Search for the cell housing the specified text and yield its (X, Y) center coordinate. 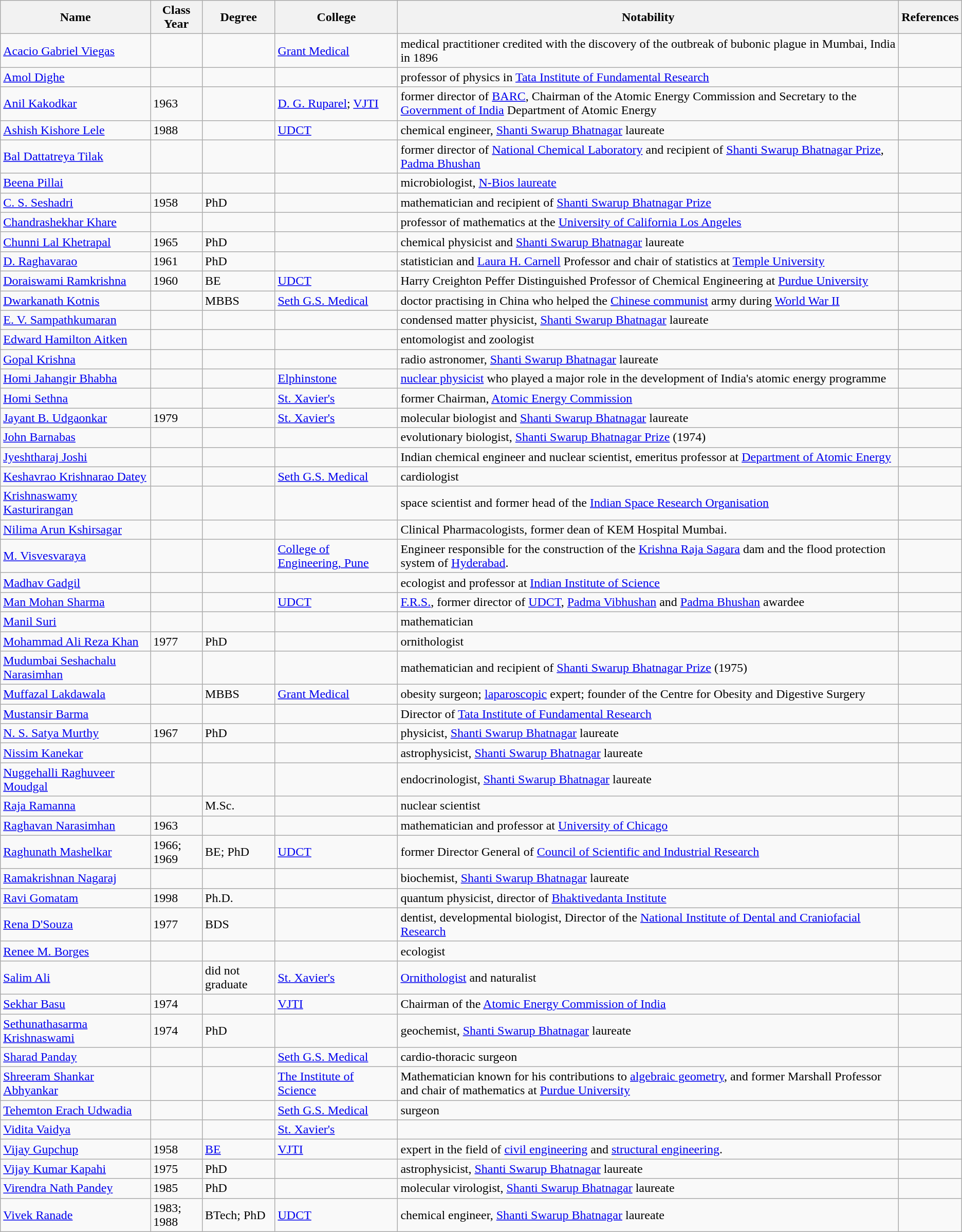
molecular biologist and Shanti Swarup Bhatnagar laureate (649, 418)
Sethunathasarma Krishnaswami (76, 1030)
cardio-thoracic surgeon (649, 1057)
nuclear scientist (649, 806)
Vivek Ranade (76, 1215)
Raghunath Mashelkar (76, 852)
Vijay Kumar Kapahi (76, 1169)
1961 (177, 261)
did not graduate (238, 978)
Bal Dattatreya Tilak (76, 156)
M. Visvesvaraya (76, 556)
Sharad Panday (76, 1057)
entomologist and zoologist (649, 340)
Ravi Gomatam (76, 898)
Ramakrishnan Nagaraj (76, 878)
ornithologist (649, 641)
condensed matter physicist, Shanti Swarup Bhatnagar laureate (649, 320)
Indian chemical engineer and nuclear scientist, emeritus professor at Department of Atomic Energy (649, 457)
College of Engineering, Pune (336, 556)
Raghavan Narasimhan (76, 825)
microbiologist, N-Bios laureate (649, 183)
mathematician (649, 621)
Name (76, 17)
former director of BARC, Chairman of the Atomic Energy Commission and Secretary to the Government of India Department of Atomic Energy (649, 104)
Keshavrao Krishnarao Datey (76, 476)
Ornithologist and naturalist (649, 978)
medical practitioner credited with the discovery of the outbreak of bubonic plague in Mumbai, India in 1896 (649, 50)
D. Raghavarao (76, 261)
former Chairman, Atomic Energy Commission (649, 398)
ecologist (649, 951)
C. S. Seshadri (76, 203)
Harry Creighton Peffer Distinguished Professor of Chemical Engineering at Purdue University (649, 281)
physicist, Shanti Swarup Bhatnagar laureate (649, 733)
Muffazal Lakdawala (76, 694)
BE; PhD (238, 852)
Notability (649, 17)
Nuggehalli Raghuveer Moudgal (76, 779)
dentist, developmental biologist, Director of the National Institute of Dental and Craniofacial Research (649, 924)
F.R.S., former director of UDCT, Padma Vibhushan and Padma Bhushan awardee (649, 602)
evolutionary biologist, Shanti Swarup Bhatnagar Prize (1974) (649, 437)
obesity surgeon; laparoscopic expert; founder of the Centre for Obesity and Digestive Surgery (649, 694)
Sekhar Basu (76, 1004)
Amol Dighe (76, 77)
Homi Sethna (76, 398)
professor of mathematics at the University of California Los Angeles (649, 222)
mathematician and recipient of Shanti Swarup Bhatnagar Prize (649, 203)
E. V. Sampathkumaran (76, 320)
College (336, 17)
ClassYear (177, 17)
mathematician and professor at University of Chicago (649, 825)
N. S. Satya Murthy (76, 733)
Mohammad Ali Reza Khan (76, 641)
radio astronomer, Shanti Swarup Bhatnagar laureate (649, 359)
Chunni Lal Khetrapal (76, 242)
D. G. Ruparel; VJTI (336, 104)
nuclear physicist who played a major role in the development of India's atomic energy programme (649, 379)
References (930, 17)
BTech; PhD (238, 1215)
Edward Hamilton Aitken (76, 340)
ecologist and professor at Indian Institute of Science (649, 582)
geochemist, Shanti Swarup Bhatnagar laureate (649, 1030)
Anil Kakodkar (76, 104)
Man Mohan Sharma (76, 602)
Raja Ramanna (76, 806)
1960 (177, 281)
statistician and Laura H. Carnell Professor and chair of statistics at Temple University (649, 261)
John Barnabas (76, 437)
1983; 1988 (177, 1215)
Mathematician known for his contributions to algebraic geometry, and former Marshall Professor and chair of mathematics at Purdue University (649, 1083)
Ph.D. (238, 898)
Ashish Kishore Lele (76, 130)
1988 (177, 130)
Clinical Pharmacologists, former dean of KEM Hospital Mumbai. (649, 529)
Jayant B. Udgaonkar (76, 418)
M.Sc. (238, 806)
Vijay Gupchup (76, 1149)
1979 (177, 418)
Mudumbai Seshachalu Narasimhan (76, 668)
Renee M. Borges (76, 951)
Manil Suri (76, 621)
1985 (177, 1188)
Acacio Gabriel Viegas (76, 50)
1966; 1969 (177, 852)
biochemist, Shanti Swarup Bhatnagar laureate (649, 878)
Krishnaswamy Kasturirangan (76, 503)
Chairman of the Atomic Energy Commission of India (649, 1004)
space scientist and former head of the Indian Space Research Organisation (649, 503)
Beena Pillai (76, 183)
Homi Jahangir Bhabha (76, 379)
Doraiswami Ramkrishna (76, 281)
doctor practising in China who helped the Chinese communist army during World War II (649, 301)
Degree (238, 17)
former Director General of Council of Scientific and Industrial Research (649, 852)
Jyeshtharaj Joshi (76, 457)
Nissim Kanekar (76, 753)
expert in the field of civil engineering and structural engineering. (649, 1149)
Madhav Gadgil (76, 582)
surgeon (649, 1110)
Engineer responsible for the construction of the Krishna Raja Sagara dam and the flood protection system of Hyderabad. (649, 556)
mathematician and recipient of Shanti Swarup Bhatnagar Prize (1975) (649, 668)
1998 (177, 898)
chemical physicist and Shanti Swarup Bhatnagar laureate (649, 242)
quantum physicist, director of Bhaktivedanta Institute (649, 898)
Director of Tata Institute of Fundamental Research (649, 714)
The Institute of Science (336, 1083)
former director of National Chemical Laboratory and recipient of Shanti Swarup Bhatnagar Prize, Padma Bhushan (649, 156)
BDS (238, 924)
Mustansir Barma (76, 714)
Chandrashekhar Khare (76, 222)
Gopal Krishna (76, 359)
professor of physics in Tata Institute of Fundamental Research (649, 77)
Vidita Vaidya (76, 1130)
Rena D'Souza (76, 924)
endocrinologist, Shanti Swarup Bhatnagar laureate (649, 779)
Salim Ali (76, 978)
Elphinstone (336, 379)
cardiologist (649, 476)
1967 (177, 733)
Nilima Arun Kshirsagar (76, 529)
Tehemton Erach Udwadia (76, 1110)
1975 (177, 1169)
1965 (177, 242)
molecular virologist, Shanti Swarup Bhatnagar laureate (649, 1188)
Virendra Nath Pandey (76, 1188)
Shreeram Shankar Abhyankar (76, 1083)
Dwarkanath Kotnis (76, 301)
